For the text-containing cell, return its midpoint in (X, Y) coordinate format. 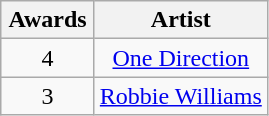
One Direction (180, 58)
4 (48, 58)
3 (48, 96)
Robbie Williams (180, 96)
Awards (48, 20)
Artist (180, 20)
